Extract the [X, Y] coordinate from the center of the cell holding the provided text.  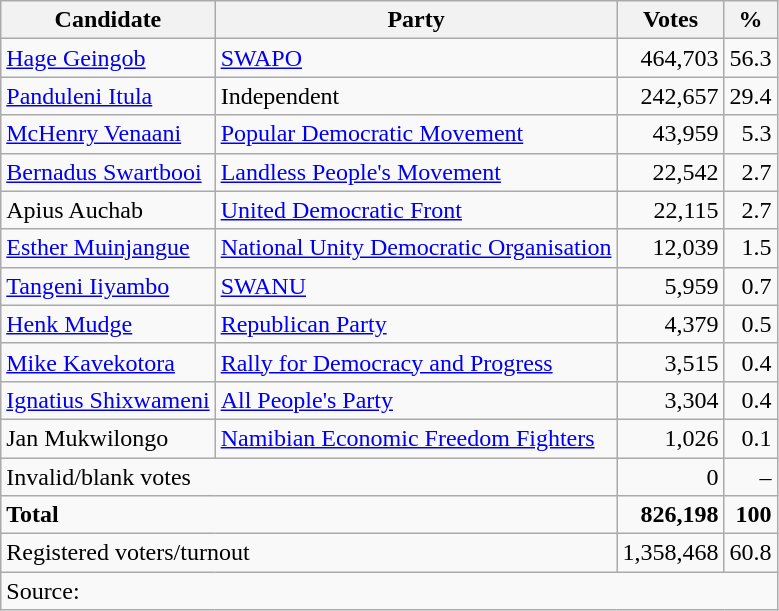
Mike Kavekotora [108, 362]
United Democratic Front [416, 210]
3,515 [670, 362]
Esther Muinjangue [108, 248]
Ignatius Shixwameni [108, 400]
1,358,468 [670, 553]
Landless People's Movement [416, 172]
56.3 [750, 58]
1,026 [670, 438]
– [750, 477]
Popular Democratic Movement [416, 134]
Votes [670, 20]
43,959 [670, 134]
0.1 [750, 438]
29.4 [750, 96]
100 [750, 515]
60.8 [750, 553]
Candidate [108, 20]
Apius Auchab [108, 210]
Tangeni Iiyambo [108, 286]
0.7 [750, 286]
Henk Mudge [108, 324]
Hage Geingob [108, 58]
Independent [416, 96]
Namibian Economic Freedom Fighters [416, 438]
McHenry Venaani [108, 134]
Source: [389, 591]
12,039 [670, 248]
0.5 [750, 324]
3,304 [670, 400]
Total [309, 515]
Republican Party [416, 324]
Party [416, 20]
1.5 [750, 248]
0 [670, 477]
Panduleni Itula [108, 96]
Jan Mukwilongo [108, 438]
SWANU [416, 286]
826,198 [670, 515]
% [750, 20]
Rally for Democracy and Progress [416, 362]
National Unity Democratic Organisation [416, 248]
22,115 [670, 210]
242,657 [670, 96]
5.3 [750, 134]
4,379 [670, 324]
Bernadus Swartbooi [108, 172]
SWAPO [416, 58]
Invalid/blank votes [309, 477]
22,542 [670, 172]
All People's Party [416, 400]
464,703 [670, 58]
5,959 [670, 286]
Registered voters/turnout [309, 553]
